Identify which cell holds the provided text, then report its [X, Y] central coordinate. 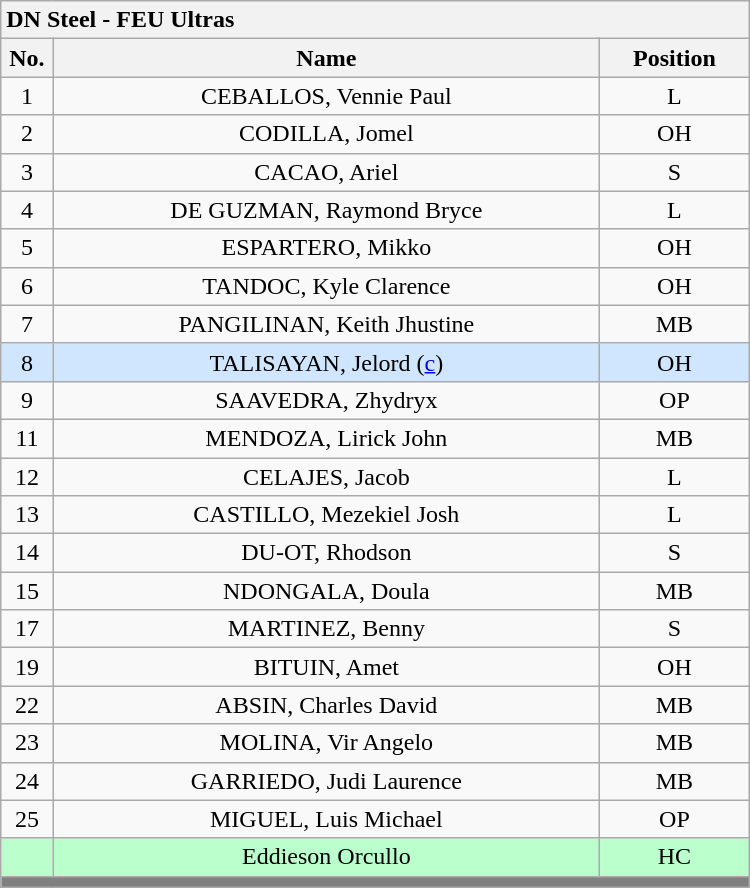
CACAO, Ariel [326, 172]
MARTINEZ, Benny [326, 629]
19 [27, 667]
4 [27, 210]
9 [27, 400]
CEBALLOS, Vennie Paul [326, 96]
Name [326, 58]
CODILLA, Jomel [326, 134]
7 [27, 324]
DN Steel - FEU Ultras [375, 20]
GARRIEDO, Judi Laurence [326, 781]
Eddieson Orcullo [326, 857]
PANGILINAN, Keith Jhustine [326, 324]
BITUIN, Amet [326, 667]
ABSIN, Charles David [326, 705]
MENDOZA, Lirick John [326, 438]
3 [27, 172]
5 [27, 248]
MIGUEL, Luis Michael [326, 819]
23 [27, 743]
15 [27, 591]
ESPARTERO, Mikko [326, 248]
12 [27, 477]
13 [27, 515]
17 [27, 629]
25 [27, 819]
11 [27, 438]
NDONGALA, Doula [326, 591]
CELAJES, Jacob [326, 477]
DU-OT, Rhodson [326, 553]
2 [27, 134]
HC [675, 857]
No. [27, 58]
Position [675, 58]
8 [27, 362]
MOLINA, Vir Angelo [326, 743]
TANDOC, Kyle Clarence [326, 286]
1 [27, 96]
DE GUZMAN, Raymond Bryce [326, 210]
TALISAYAN, Jelord (c) [326, 362]
6 [27, 286]
CASTILLO, Mezekiel Josh [326, 515]
24 [27, 781]
22 [27, 705]
14 [27, 553]
SAAVEDRA, Zhydryx [326, 400]
